For the text-containing cell, return its midpoint in (x, y) coordinate format. 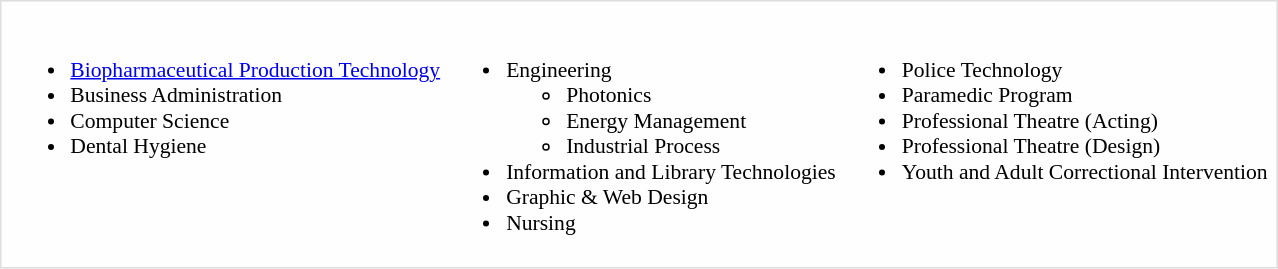
Biopharmaceutical Production TechnologyBusiness AdministrationComputer ScienceDental Hygiene (226, 134)
Police TechnologyParamedic ProgramProfessional Theatre (Acting)Professional Theatre (Design)Youth and Adult Correctional Intervention (1054, 134)
EngineeringPhotonicsEnergy ManagementIndustrial ProcessInformation and Library TechnologiesGraphic & Web DesignNursing (642, 134)
